Provide the [x, y] coordinate of the cell's center where the given text is located.  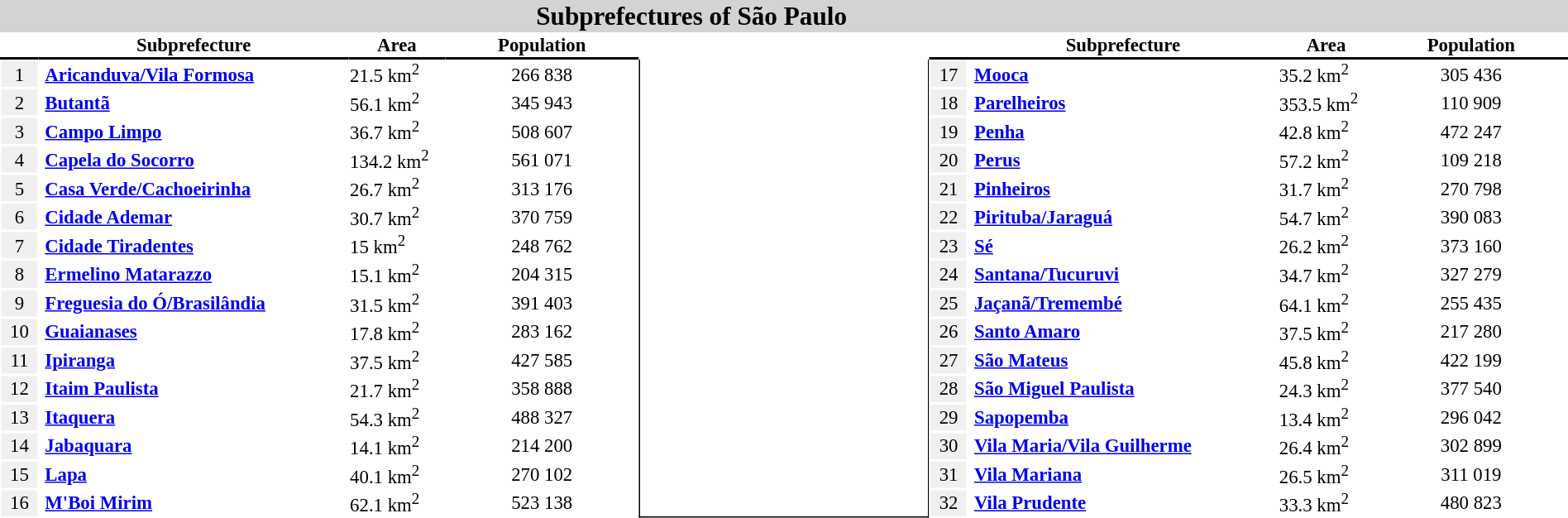
45.8 km2 [1326, 361]
134.2 km2 [397, 161]
Perus [1123, 161]
28 [949, 389]
64.1 km2 [1326, 303]
561 071 [542, 161]
214 200 [542, 447]
110 909 [1471, 103]
472 247 [1471, 131]
24 [949, 275]
42.8 km2 [1326, 131]
18 [949, 103]
11 [20, 361]
Ipiranga [194, 361]
16 [20, 503]
7 [20, 247]
Jabaquara [194, 447]
Pirituba/Jaraguá [1123, 217]
54.7 km2 [1326, 217]
Butantã [194, 103]
Guaianases [194, 331]
109 218 [1471, 161]
Capela do Socorro [194, 161]
8 [20, 275]
29 [949, 417]
4 [20, 161]
30 [949, 447]
Vila Maria/Vila Guilherme [1123, 447]
17 [949, 74]
391 403 [542, 303]
Cidade Tiradentes [194, 247]
10 [20, 331]
Pinheiros [1123, 189]
9 [20, 303]
15 km2 [397, 247]
Santana/Tucuruvi [1123, 275]
Lapa [194, 475]
Sapopemba [1123, 417]
427 585 [542, 361]
26.4 km2 [1326, 447]
31.7 km2 [1326, 189]
508 607 [542, 131]
248 762 [542, 247]
313 176 [542, 189]
São Miguel Paulista [1123, 389]
34.7 km2 [1326, 275]
Casa Verde/Cachoeirinha [194, 189]
26.5 km2 [1326, 475]
32 [949, 503]
22 [949, 217]
12 [20, 389]
21 [949, 189]
21.5 km2 [397, 74]
36.7 km2 [397, 131]
Aricanduva/Vila Formosa [194, 74]
57.2 km2 [1326, 161]
Vila Mariana [1123, 475]
Ermelino Matarazzo [194, 275]
13.4 km2 [1326, 417]
302 899 [1471, 447]
São Mateus [1123, 361]
370 759 [542, 217]
5 [20, 189]
19 [949, 131]
Mooca [1123, 74]
2 [20, 103]
270 798 [1471, 189]
21.7 km2 [397, 389]
204 315 [542, 275]
25 [949, 303]
358 888 [542, 389]
14.1 km2 [397, 447]
Itaquera [194, 417]
Subprefectures of São Paulo [687, 17]
Jaçanã/Tremembé [1123, 303]
26.2 km2 [1326, 247]
Itaim Paulista [194, 389]
31.5 km2 [397, 303]
488 327 [542, 417]
296 042 [1471, 417]
255 435 [1471, 303]
M'Boi Mirim [194, 503]
523 138 [542, 503]
Parelheiros [1123, 103]
31 [949, 475]
327 279 [1471, 275]
17.8 km2 [397, 331]
311 019 [1471, 475]
480 823 [1471, 503]
422 199 [1471, 361]
283 162 [542, 331]
26.7 km2 [397, 189]
373 160 [1471, 247]
14 [20, 447]
266 838 [542, 74]
26 [949, 331]
305 436 [1471, 74]
33.3 km2 [1326, 503]
56.1 km2 [397, 103]
3 [20, 131]
24.3 km2 [1326, 389]
217 280 [1471, 331]
Sé [1123, 247]
20 [949, 161]
40.1 km2 [397, 475]
30.7 km2 [397, 217]
Campo Limpo [194, 131]
Penha [1123, 131]
62.1 km2 [397, 503]
345 943 [542, 103]
353.5 km2 [1326, 103]
Vila Prudente [1123, 503]
270 102 [542, 475]
Santo Amaro [1123, 331]
390 083 [1471, 217]
35.2 km2 [1326, 74]
6 [20, 217]
27 [949, 361]
15 [20, 475]
54.3 km2 [397, 417]
23 [949, 247]
Cidade Ademar [194, 217]
1 [20, 74]
377 540 [1471, 389]
13 [20, 417]
Freguesia do Ó/Brasilândia [194, 303]
15.1 km2 [397, 275]
